Search for the cell housing the specified text and yield its (x, y) center coordinate. 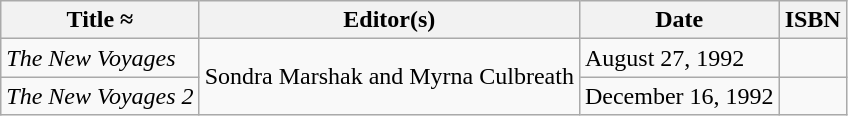
August 27, 1992 (679, 58)
The New Voyages (100, 58)
Sondra Marshak and Myrna Culbreath (389, 77)
December 16, 1992 (679, 96)
Title ≈ (100, 20)
Editor(s) (389, 20)
ISBN (812, 20)
Date (679, 20)
The New Voyages 2 (100, 96)
